Extract the (x, y) coordinate from the center of the cell holding the provided text.  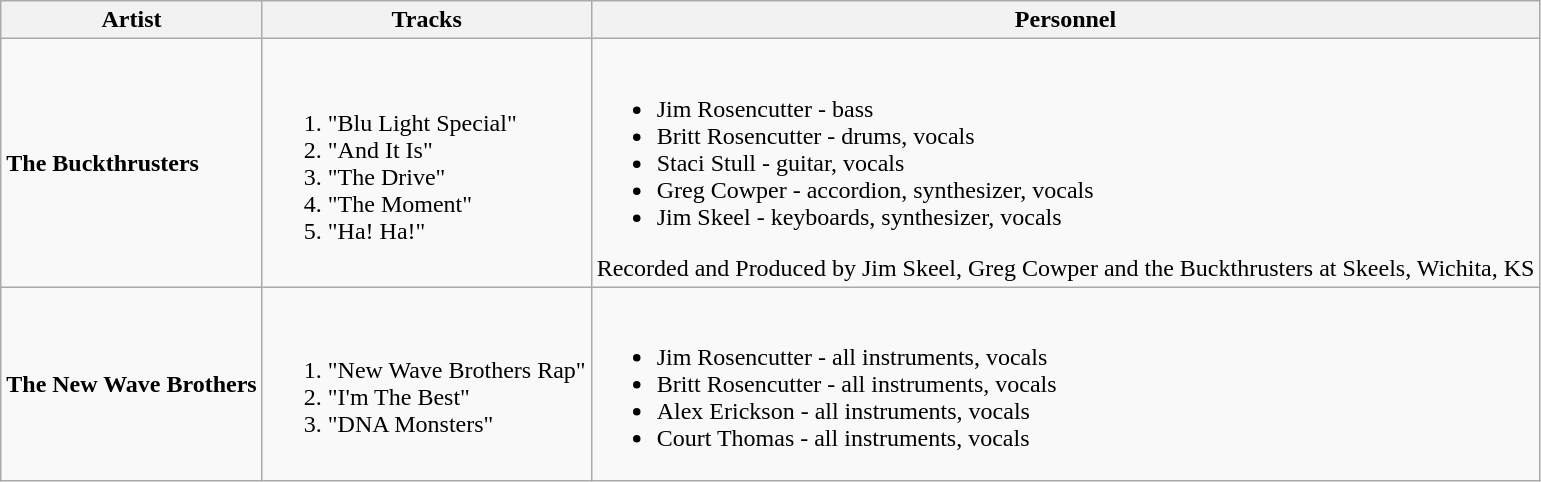
Personnel (1066, 20)
The Buckthrusters (132, 163)
"New Wave Brothers Rap""I'm The Best""DNA Monsters" (426, 384)
The New Wave Brothers (132, 384)
Artist (132, 20)
Tracks (426, 20)
"Blu Light Special""And It Is""The Drive""The Moment""Ha! Ha!" (426, 163)
